Return the (x, y) coordinate for the center point of the cell that contains the specified text.  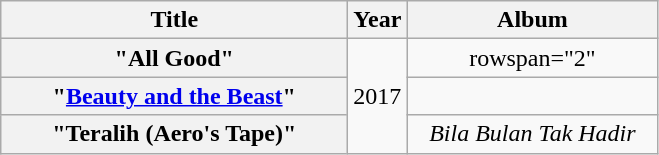
Year (378, 20)
"All Good" (174, 58)
Album (532, 20)
rowspan="2" (532, 58)
"Beauty and the Beast" (174, 96)
"Teralih (Aero's Tape)" (174, 134)
Title (174, 20)
Bila Bulan Tak Hadir (532, 134)
2017 (378, 96)
